Scan for the cell matching the given text and deliver its [x, y] coordinate at center. 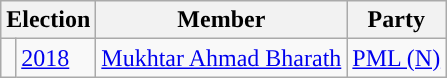
Member [222, 20]
Election [48, 20]
Party [396, 20]
Mukhtar Ahmad Bharath [222, 58]
PML (N) [396, 58]
2018 [56, 58]
